Search for the cell housing the specified text and yield its [x, y] center coordinate. 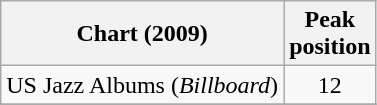
12 [330, 85]
US Jazz Albums (Billboard) [142, 85]
Peakposition [330, 34]
Chart (2009) [142, 34]
